Locate the cell with the specified text and output its (X, Y) center coordinate. 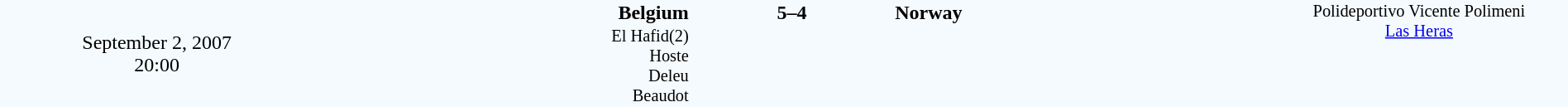
Norway (1082, 12)
Belgium (501, 12)
Polideportivo Vicente PolimeniLas Heras (1419, 53)
El Hafid(2)HosteDeleuBeaudot (501, 66)
5–4 (791, 12)
September 2, 200720:00 (157, 53)
